For the text-containing cell, return its midpoint in (x, y) coordinate format. 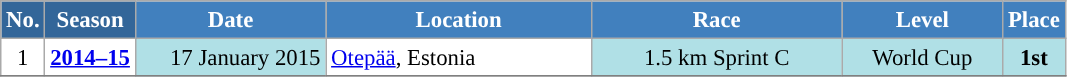
No. (23, 20)
Otepää, Estonia (459, 58)
Place (1034, 20)
Level (922, 20)
2014–15 (90, 58)
1st (1034, 58)
17 January 2015 (230, 58)
1 (23, 58)
Location (459, 20)
World Cup (922, 58)
Race (716, 20)
Season (90, 20)
1.5 km Sprint C (716, 58)
Date (230, 20)
